Scan for the cell matching the given text and deliver its [x, y] coordinate at center. 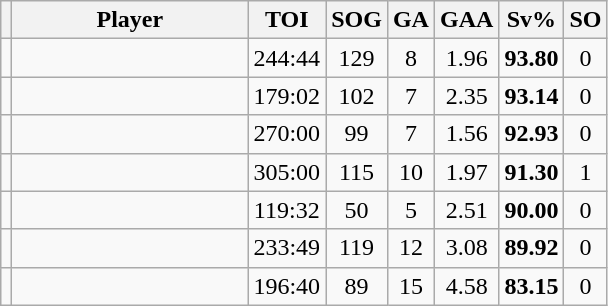
1.96 [466, 58]
SOG [357, 20]
129 [357, 58]
Sv% [532, 20]
1.97 [466, 172]
Player [130, 20]
GA [410, 20]
3.08 [466, 248]
1.56 [466, 134]
92.93 [532, 134]
SO [586, 20]
196:40 [287, 286]
233:49 [287, 248]
93.14 [532, 96]
93.80 [532, 58]
90.00 [532, 210]
12 [410, 248]
TOI [287, 20]
GAA [466, 20]
50 [357, 210]
270:00 [287, 134]
10 [410, 172]
91.30 [532, 172]
102 [357, 96]
89.92 [532, 248]
2.35 [466, 96]
305:00 [287, 172]
244:44 [287, 58]
4.58 [466, 286]
179:02 [287, 96]
2.51 [466, 210]
8 [410, 58]
119 [357, 248]
5 [410, 210]
99 [357, 134]
83.15 [532, 286]
89 [357, 286]
119:32 [287, 210]
15 [410, 286]
115 [357, 172]
1 [586, 172]
